Extract the (x, y) coordinate from the center of the cell holding the provided text.  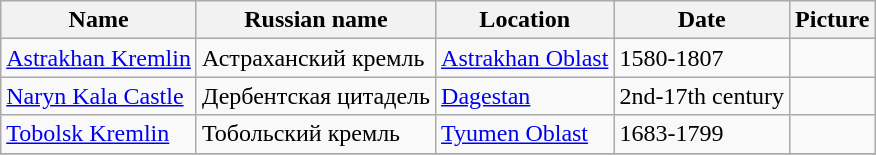
Russian name (316, 20)
Astrakhan Oblast (525, 58)
Тобольский кремль (316, 134)
Location (525, 20)
Астраханский кремль (316, 58)
Дербентская цитадель (316, 96)
1683-1799 (702, 134)
Naryn Kala Castle (99, 96)
Picture (832, 20)
2nd-17th century (702, 96)
Date (702, 20)
Tyumen Oblast (525, 134)
Astrakhan Kremlin (99, 58)
Dagestan (525, 96)
Tobolsk Kremlin (99, 134)
1580-1807 (702, 58)
Name (99, 20)
